For the text-containing cell, return its midpoint in (x, y) coordinate format. 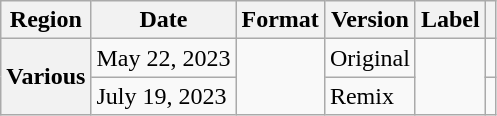
Region (46, 20)
Label (450, 20)
Original (370, 58)
July 19, 2023 (164, 96)
Various (46, 77)
May 22, 2023 (164, 58)
Remix (370, 96)
Format (280, 20)
Date (164, 20)
Version (370, 20)
